Return the [X, Y] coordinate for the center point of the cell that contains the specified text.  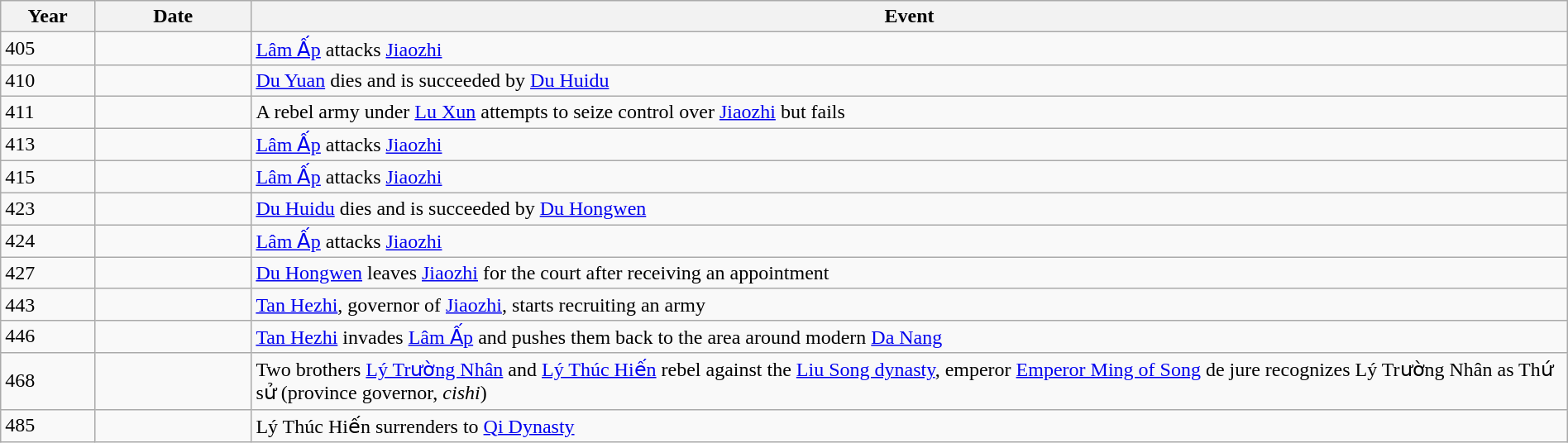
423 [48, 209]
468 [48, 381]
Du Yuan dies and is succeeded by Du Huidu [910, 80]
443 [48, 304]
Event [910, 17]
427 [48, 273]
413 [48, 144]
Year [48, 17]
405 [48, 49]
485 [48, 426]
411 [48, 112]
424 [48, 241]
415 [48, 177]
Date [172, 17]
Du Huidu dies and is succeeded by Du Hongwen [910, 209]
446 [48, 336]
Tan Hezhi invades Lâm Ấp and pushes them back to the area around modern Da Nang [910, 336]
Lý Thúc Hiến surrenders to Qi Dynasty [910, 426]
Du Hongwen leaves Jiaozhi for the court after receiving an appointment [910, 273]
Tan Hezhi, governor of Jiaozhi, starts recruiting an army [910, 304]
A rebel army under Lu Xun attempts to seize control over Jiaozhi but fails [910, 112]
410 [48, 80]
